Capture the cell that displays the provided text and extract its [X, Y] central coordinate. 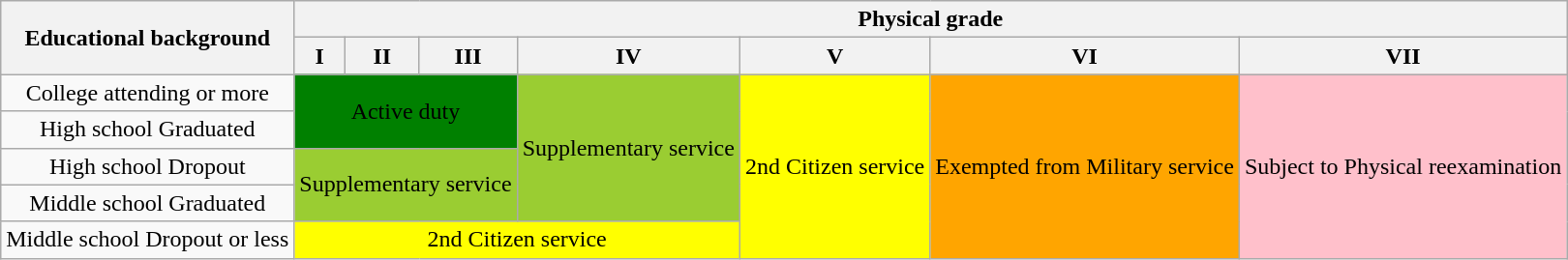
High school Dropout [147, 166]
Exempted from Military service [1085, 166]
IV [628, 56]
III [468, 56]
Physical grade [931, 19]
Subject to Physical reexamination [1402, 166]
Active duty [406, 111]
High school Graduated [147, 130]
V [834, 56]
I [319, 56]
College attending or more [147, 93]
II [381, 56]
Middle school Dropout or less [147, 240]
Educational background [147, 38]
VII [1402, 56]
Middle school Graduated [147, 203]
VI [1085, 56]
